Determine the [x, y] coordinate at the center of the cell enclosing the given text.  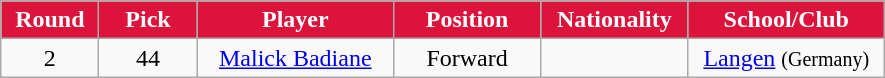
Forward [466, 58]
44 [148, 58]
Nationality [614, 20]
Langen (Germany) [786, 58]
Position [466, 20]
Pick [148, 20]
Player [295, 20]
2 [50, 58]
School/Club [786, 20]
Malick Badiane [295, 58]
Round [50, 20]
